Pinpoint the cell where the given text exists, returning its [x, y] midpoint coordinate. 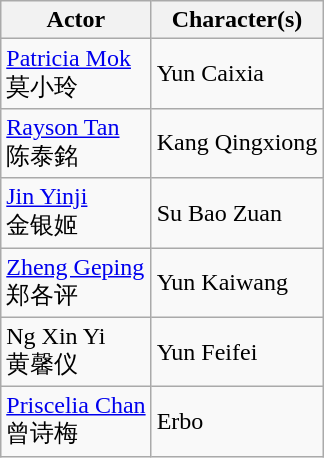
Kang Qingxiong [237, 143]
Su Bao Zuan [237, 213]
Yun Kaiwang [237, 283]
Yun Caixia [237, 74]
Jin Yinji 金银姬 [76, 213]
Rayson Tan 陈泰銘 [76, 143]
Actor [76, 20]
Character(s) [237, 20]
Priscelia Chan 曾诗梅 [76, 422]
Zheng Geping 郑各评 [76, 283]
Ng Xin Yi 黄馨仪 [76, 352]
Patricia Mok 莫小玲 [76, 74]
Erbo [237, 422]
Yun Feifei [237, 352]
